Return (X, Y) of the center of cell containing provided text 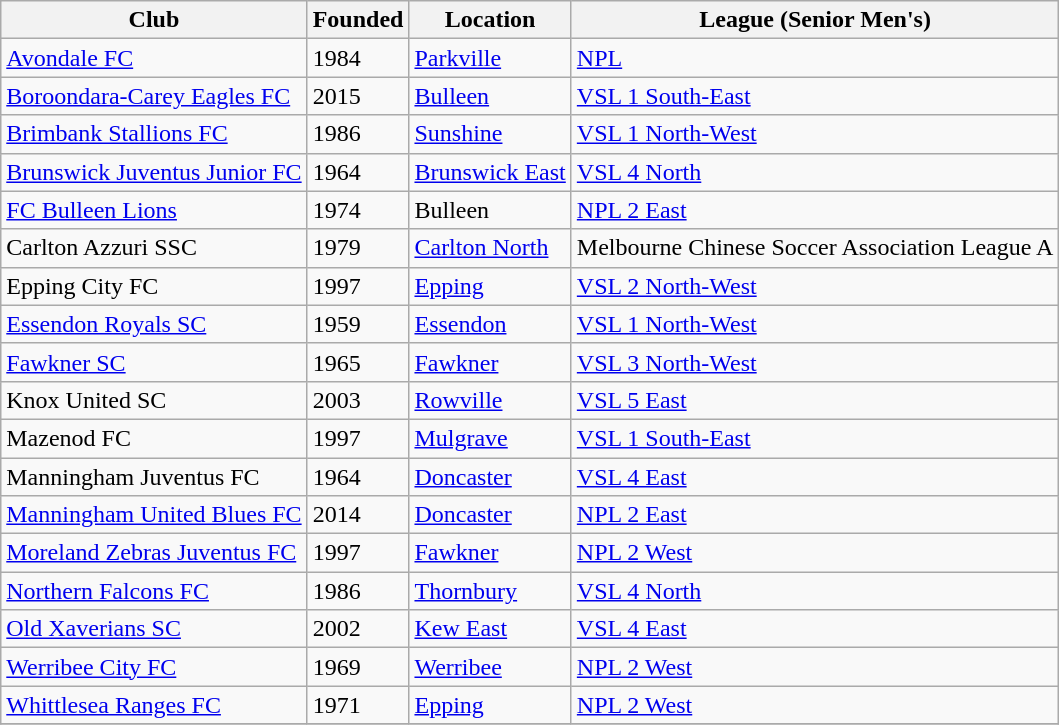
1971 (358, 705)
Sunshine (490, 134)
Knox United SC (154, 400)
2003 (358, 400)
Essendon (490, 324)
2014 (358, 515)
Brimbank Stallions FC (154, 134)
1984 (358, 58)
Brunswick East (490, 172)
Werribee (490, 667)
Essendon Royals SC (154, 324)
Mulgrave (490, 438)
Rowville (490, 400)
Thornbury (490, 591)
Whittlesea Ranges FC (154, 705)
VSL 5 East (815, 400)
2002 (358, 629)
Northern Falcons FC (154, 591)
1965 (358, 362)
Mazenod FC (154, 438)
Founded (358, 20)
Carlton North (490, 248)
Location (490, 20)
Epping City FC (154, 286)
Boroondara-Carey Eagles FC (154, 96)
Moreland Zebras Juventus FC (154, 553)
Melbourne Chinese Soccer Association League A (815, 248)
Avondale FC (154, 58)
Manningham United Blues FC (154, 515)
Carlton Azzuri SSC (154, 248)
FC Bulleen Lions (154, 210)
1979 (358, 248)
VSL 2 North-West (815, 286)
VSL 3 North-West (815, 362)
Parkville (490, 58)
Kew East (490, 629)
Brunswick Juventus Junior FC (154, 172)
1969 (358, 667)
Old Xaverians SC (154, 629)
NPL (815, 58)
Fawkner SC (154, 362)
Club (154, 20)
1959 (358, 324)
1974 (358, 210)
Werribee City FC (154, 667)
League (Senior Men's) (815, 20)
2015 (358, 96)
Manningham Juventus FC (154, 477)
